Return the [X, Y] coordinate for the center point of the cell that contains the specified text.  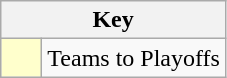
Key [114, 20]
Teams to Playoffs [134, 58]
